Extract the [x, y] coordinate from the center of the cell holding the provided text.  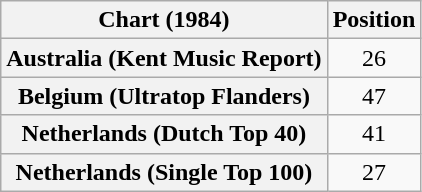
41 [374, 134]
47 [374, 96]
Chart (1984) [164, 20]
Belgium (Ultratop Flanders) [164, 96]
Netherlands (Dutch Top 40) [164, 134]
26 [374, 58]
Australia (Kent Music Report) [164, 58]
Netherlands (Single Top 100) [164, 172]
27 [374, 172]
Position [374, 20]
